From the cell containing the given text, extract its center point as [x, y] coordinate. 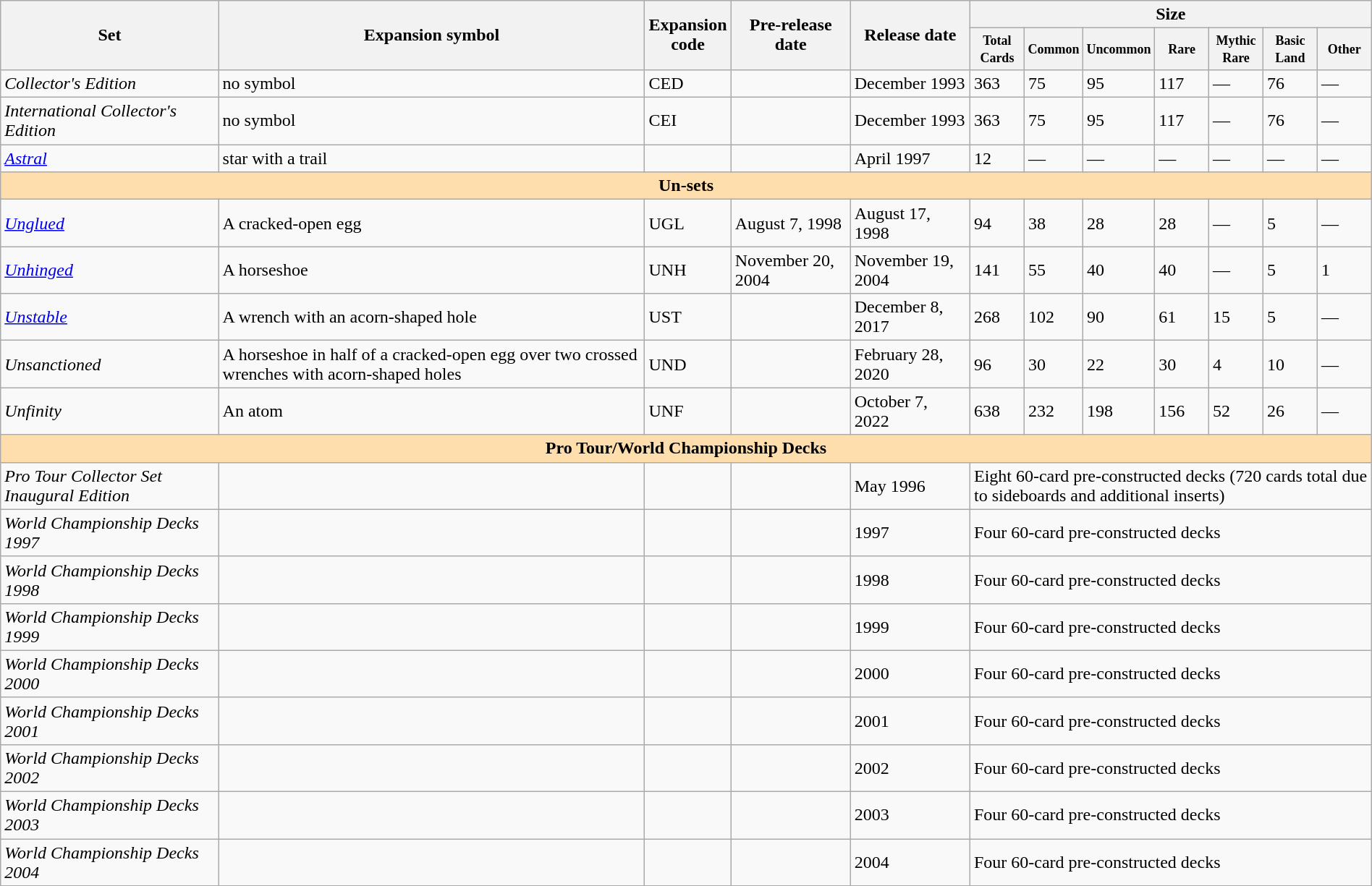
A cracked-open egg [431, 223]
2003 [910, 816]
141 [997, 271]
A horseshoe in half of a cracked-open egg over two crossed wrenches with acorn-shaped holes [431, 365]
96 [997, 365]
February 28, 2020 [910, 365]
Basic Land [1290, 49]
CEI [687, 122]
Eight 60-card pre-constructed decks (720 cards total due to sideboards and additional inserts) [1171, 486]
Other [1345, 49]
38 [1054, 223]
Pre-release date [790, 35]
Astral [110, 158]
102 [1054, 317]
A horseshoe [431, 271]
61 [1182, 317]
156 [1182, 411]
UND [687, 365]
UGL [687, 223]
4 [1236, 365]
World Championship Decks 2000 [110, 674]
198 [1119, 411]
World Championship Decks 2001 [110, 720]
World Championship Decks 1997 [110, 532]
Mythic Rare [1236, 49]
22 [1119, 365]
94 [997, 223]
Uncommon [1119, 49]
2004 [910, 862]
1 [1345, 271]
World Championship Decks 2003 [110, 816]
52 [1236, 411]
star with a trail [431, 158]
Un-sets [686, 186]
Release date [910, 35]
October 7, 2022 [910, 411]
232 [1054, 411]
Pro Tour Collector Set Inaugural Edition [110, 486]
26 [1290, 411]
2001 [910, 720]
World Championship Decks 2004 [110, 862]
Unhinged [110, 271]
World Championship Decks 1999 [110, 626]
World Championship Decks 1998 [110, 580]
International Collector's Edition [110, 122]
November 19, 2004 [910, 271]
An atom [431, 411]
UNF [687, 411]
15 [1236, 317]
Common [1054, 49]
May 1996 [910, 486]
55 [1054, 271]
August 17, 1998 [910, 223]
2000 [910, 674]
August 7, 1998 [790, 223]
CED [687, 83]
Size [1171, 14]
UNH [687, 271]
10 [1290, 365]
A wrench with an acorn-shaped hole [431, 317]
1997 [910, 532]
April 1997 [910, 158]
World Championship Decks 2002 [110, 768]
Unglued [110, 223]
Collector's Edition [110, 83]
Set [110, 35]
Expansioncode [687, 35]
Unfinity [110, 411]
Total Cards [997, 49]
90 [1119, 317]
12 [997, 158]
1999 [910, 626]
Expansion symbol [431, 35]
Pro Tour/World Championship Decks [686, 448]
Rare [1182, 49]
1998 [910, 580]
November 20, 2004 [790, 271]
UST [687, 317]
268 [997, 317]
Unstable [110, 317]
2002 [910, 768]
638 [997, 411]
December 8, 2017 [910, 317]
Unsanctioned [110, 365]
